Find where the given text appears and provide that cell's center as (x, y) coordinate. 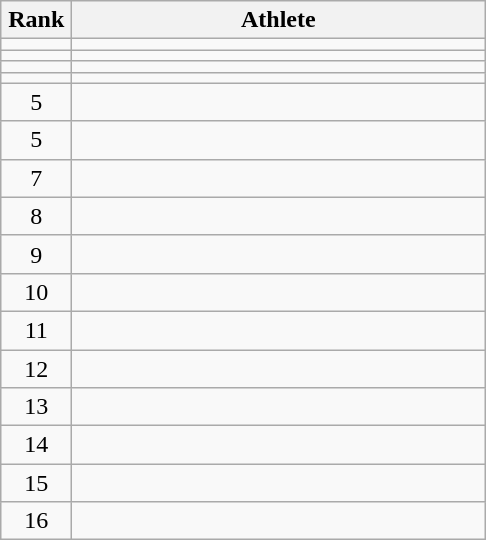
11 (36, 330)
10 (36, 292)
Rank (36, 20)
Athlete (278, 20)
12 (36, 369)
8 (36, 216)
15 (36, 483)
14 (36, 445)
7 (36, 178)
16 (36, 521)
13 (36, 407)
9 (36, 254)
